Locate the cell with the specified text and output its [X, Y] center coordinate. 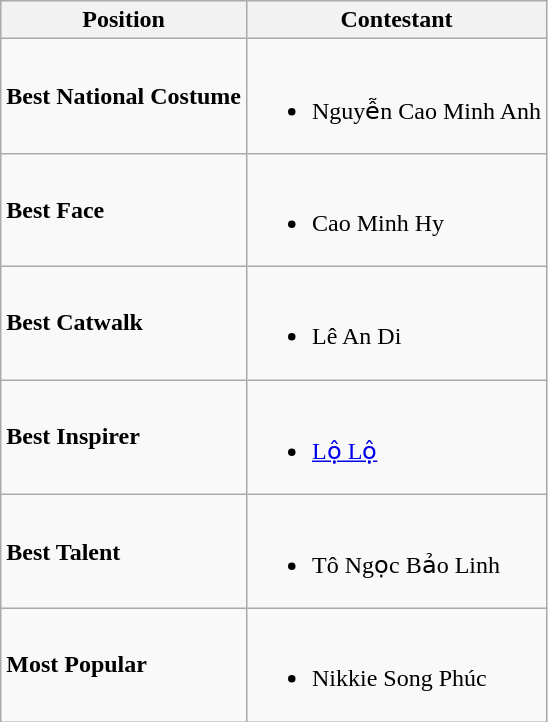
Tô Ngọc Bảo Linh [396, 552]
Nguyễn Cao Minh Anh [396, 96]
Most Popular [124, 666]
Best Talent [124, 552]
Lê An Di [396, 322]
Best Catwalk [124, 322]
Contestant [396, 20]
Position [124, 20]
Best Inspirer [124, 438]
Cao Minh Hy [396, 210]
Best Face [124, 210]
Nikkie Song Phúc [396, 666]
Best National Costume [124, 96]
Lộ Lộ [396, 438]
